Scan for the cell matching the given text and deliver its [x, y] coordinate at center. 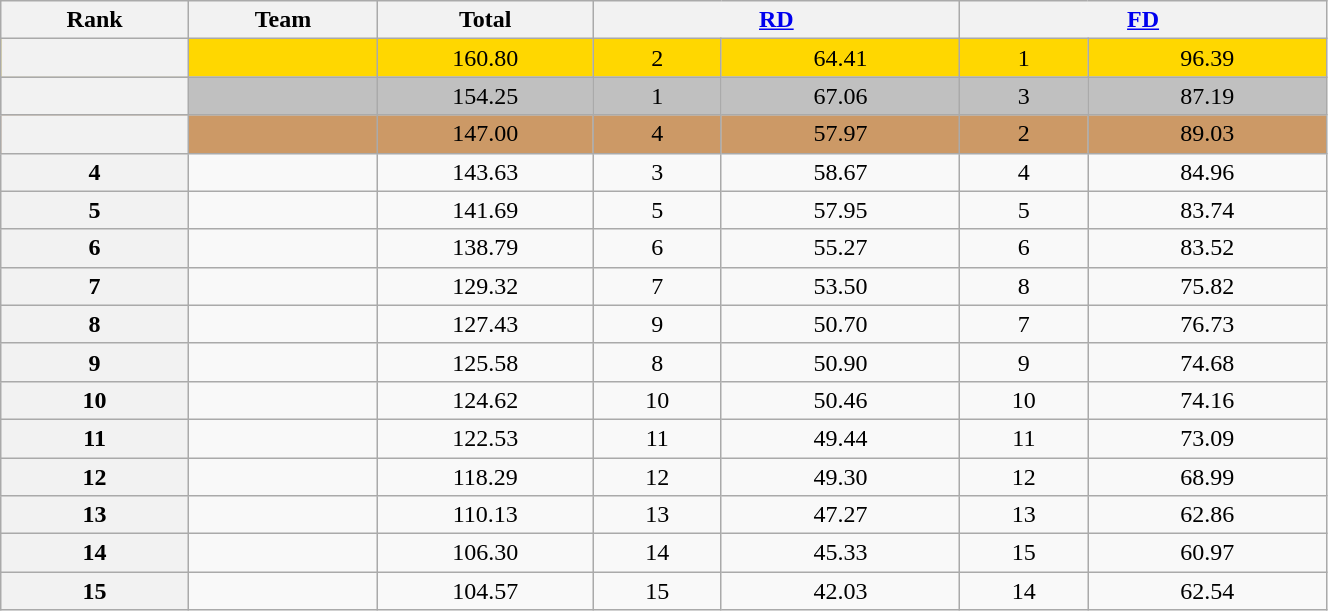
83.52 [1207, 248]
160.80 [485, 58]
89.03 [1207, 134]
57.97 [840, 134]
74.68 [1207, 362]
RD [776, 20]
143.63 [485, 172]
Total [485, 20]
141.69 [485, 210]
76.73 [1207, 324]
60.97 [1207, 553]
84.96 [1207, 172]
50.46 [840, 400]
62.86 [1207, 515]
75.82 [1207, 286]
73.09 [1207, 438]
45.33 [840, 553]
87.19 [1207, 96]
154.25 [485, 96]
49.30 [840, 477]
106.30 [485, 553]
50.70 [840, 324]
147.00 [485, 134]
129.32 [485, 286]
FD [1144, 20]
57.95 [840, 210]
74.16 [1207, 400]
55.27 [840, 248]
96.39 [1207, 58]
64.41 [840, 58]
68.99 [1207, 477]
67.06 [840, 96]
42.03 [840, 591]
62.54 [1207, 591]
50.90 [840, 362]
122.53 [485, 438]
110.13 [485, 515]
Rank [95, 20]
47.27 [840, 515]
138.79 [485, 248]
49.44 [840, 438]
83.74 [1207, 210]
53.50 [840, 286]
104.57 [485, 591]
118.29 [485, 477]
124.62 [485, 400]
58.67 [840, 172]
125.58 [485, 362]
127.43 [485, 324]
Team [282, 20]
